From the cell containing the given text, extract its center point as [x, y] coordinate. 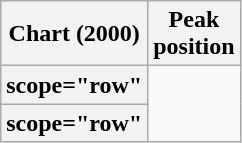
Chart (2000) [74, 34]
Peakposition [194, 34]
